Detect which cell encompasses the target text, then output its (X, Y) center coordinate. 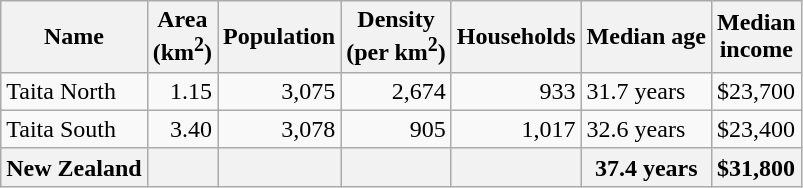
$23,400 (756, 129)
Name (74, 37)
Taita South (74, 129)
3,078 (280, 129)
32.6 years (646, 129)
Taita North (74, 91)
New Zealand (74, 167)
905 (396, 129)
933 (516, 91)
3,075 (280, 91)
37.4 years (646, 167)
31.7 years (646, 91)
2,674 (396, 91)
3.40 (182, 129)
Households (516, 37)
1,017 (516, 129)
Median age (646, 37)
Medianincome (756, 37)
1.15 (182, 91)
Density(per km2) (396, 37)
$23,700 (756, 91)
Population (280, 37)
$31,800 (756, 167)
Area(km2) (182, 37)
